For the text-containing cell, return its midpoint in (x, y) coordinate format. 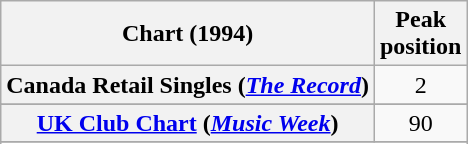
Chart (1994) (188, 34)
90 (420, 123)
Peakposition (420, 34)
Canada Retail Singles (The Record) (188, 85)
2 (420, 85)
UK Club Chart (Music Week) (188, 123)
